Locate the cell with the specified text and output its (x, y) center coordinate. 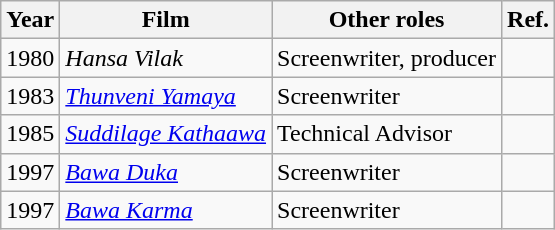
Hansa Vilak (166, 58)
1983 (30, 96)
Year (30, 20)
Bawa Duka (166, 172)
Suddilage Kathaawa (166, 134)
1985 (30, 134)
Technical Advisor (387, 134)
1980 (30, 58)
Screenwriter, producer (387, 58)
Film (166, 20)
Other roles (387, 20)
Bawa Karma (166, 210)
Thunveni Yamaya (166, 96)
Ref. (528, 20)
